Identify which cell holds the provided text, then report its [X, Y] central coordinate. 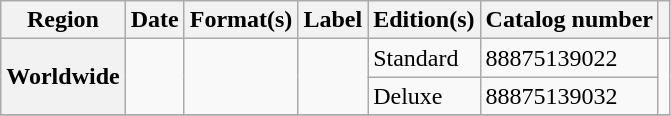
Date [154, 20]
88875139022 [569, 58]
Deluxe [424, 96]
Worldwide [63, 77]
Format(s) [241, 20]
Catalog number [569, 20]
Region [63, 20]
Label [333, 20]
88875139032 [569, 96]
Edition(s) [424, 20]
Standard [424, 58]
